Return [x, y] of the center of cell containing provided text 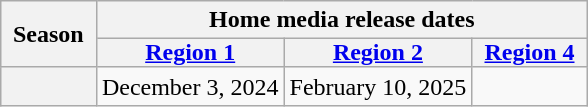
Region 4 [530, 53]
Home media release dates [342, 20]
December 3, 2024 [190, 86]
Region 2 [378, 53]
Region 1 [190, 53]
Season [48, 34]
February 10, 2025 [378, 86]
